Pinpoint the cell where the given text exists, returning its (X, Y) midpoint coordinate. 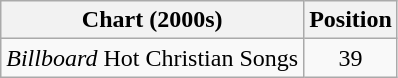
39 (351, 58)
Billboard Hot Christian Songs (152, 58)
Position (351, 20)
Chart (2000s) (152, 20)
